Pinpoint the cell where the given text exists, returning its (x, y) midpoint coordinate. 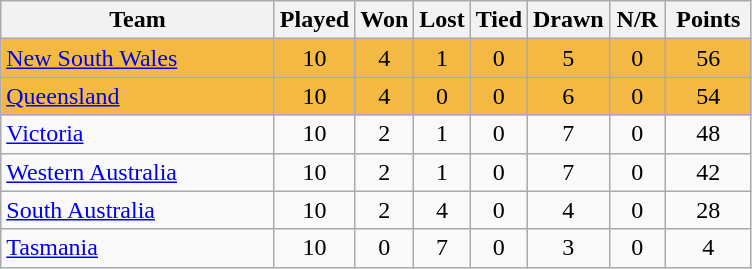
Team (138, 20)
Queensland (138, 96)
N/R (637, 20)
28 (708, 210)
3 (569, 248)
South Australia (138, 210)
Victoria (138, 134)
Played (314, 20)
Won (384, 20)
56 (708, 58)
Western Australia (138, 172)
New South Wales (138, 58)
Tasmania (138, 248)
Lost (442, 20)
Drawn (569, 20)
54 (708, 96)
48 (708, 134)
5 (569, 58)
Tied (498, 20)
42 (708, 172)
Points (708, 20)
6 (569, 96)
